Identify which cell holds the provided text, then report its (x, y) central coordinate. 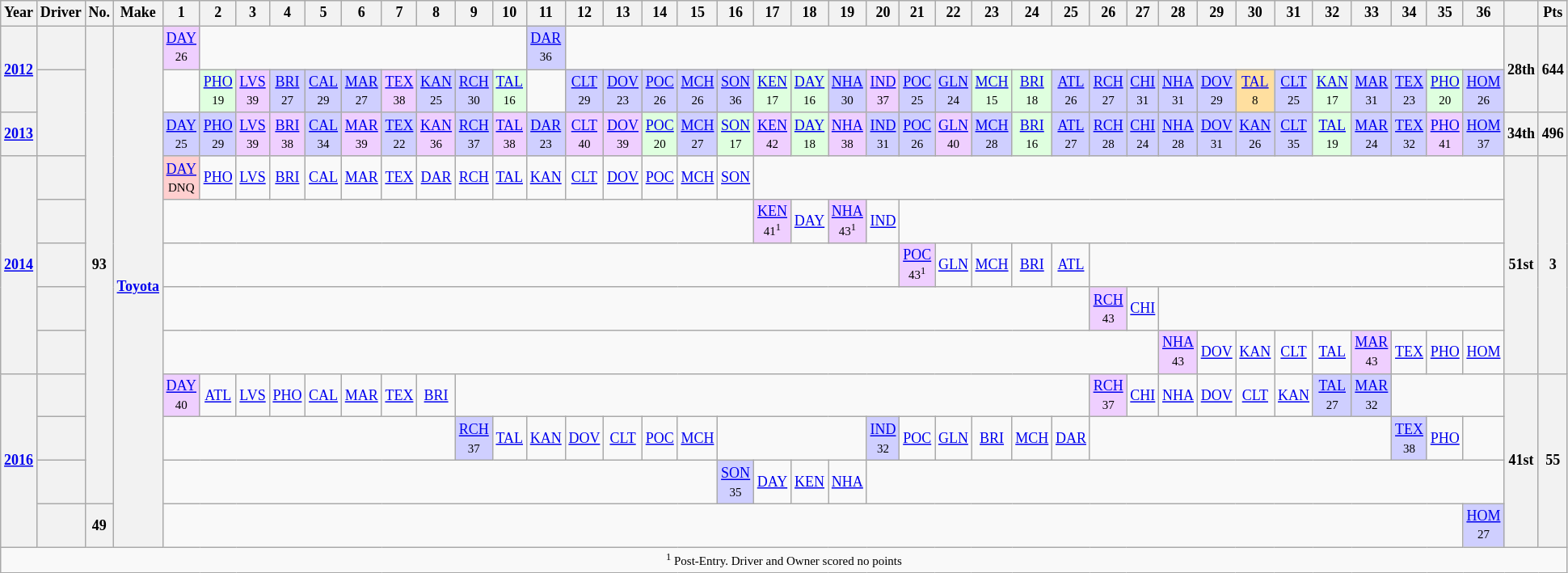
31 (1294, 13)
HOM26 (1484, 91)
IND37 (883, 91)
KAN17 (1332, 91)
93 (99, 265)
HOM27 (1484, 525)
29 (1216, 13)
19 (848, 13)
22 (954, 13)
2013 (19, 134)
KEN42 (772, 134)
ATL27 (1072, 134)
21 (917, 13)
DAR36 (546, 48)
TAL8 (1255, 91)
HOM37 (1484, 134)
PHO29 (218, 134)
28 (1178, 13)
RCH27 (1108, 91)
9 (474, 13)
BRI16 (1032, 134)
NHA31 (1178, 91)
TAL38 (509, 134)
POC20 (660, 134)
MAR31 (1372, 91)
DAY18 (809, 134)
KAN25 (436, 91)
4 (288, 13)
BRI38 (288, 134)
PHO19 (218, 91)
TEX22 (399, 134)
BRI18 (1032, 91)
No. (99, 13)
CLT29 (584, 91)
8 (436, 13)
32 (1332, 13)
1 (181, 13)
MAR24 (1372, 134)
IND (883, 221)
51st (1521, 265)
DAR23 (546, 134)
DOV39 (623, 134)
PHO41 (1445, 134)
10 (509, 13)
28th (1521, 70)
IND31 (883, 134)
NHA431 (848, 221)
POC431 (917, 265)
2016 (19, 461)
CLT40 (584, 134)
24 (1032, 13)
DOV29 (1216, 91)
MCH26 (698, 91)
CHI24 (1143, 134)
25 (1072, 13)
6 (361, 13)
15 (698, 13)
12 (584, 13)
Year (19, 13)
CAL29 (323, 91)
MCH27 (698, 134)
RCH30 (474, 91)
SON17 (736, 134)
SON36 (736, 91)
CHI31 (1143, 91)
DOV31 (1216, 134)
ATL26 (1072, 91)
CLT35 (1294, 134)
14 (660, 13)
PHO20 (1445, 91)
34th (1521, 134)
41st (1521, 461)
18 (809, 13)
RCH (474, 178)
RCH28 (1108, 134)
DAYDNQ (181, 178)
Driver (61, 13)
MAR43 (1372, 352)
MCH28 (992, 134)
DAY40 (181, 395)
DAY25 (181, 134)
NHA43 (1178, 352)
49 (99, 525)
35 (1445, 13)
IND32 (883, 439)
1 Post-Entry. Driver and Owner scored no points (784, 560)
HOM (1484, 352)
KEN17 (772, 91)
POC25 (917, 91)
17 (772, 13)
Pts (1553, 13)
NHA30 (848, 91)
7 (399, 13)
MCH15 (992, 91)
SON (736, 178)
36 (1484, 13)
11 (546, 13)
TEX32 (1410, 134)
Make (137, 13)
23 (992, 13)
NHA38 (848, 134)
496 (1553, 134)
CLT25 (1294, 91)
16 (736, 13)
33 (1372, 13)
5 (323, 13)
26 (1108, 13)
27 (1143, 13)
TAL27 (1332, 395)
KAN26 (1255, 134)
20 (883, 13)
RCH43 (1108, 309)
2014 (19, 265)
MAR39 (361, 134)
DOV23 (623, 91)
MAR27 (361, 91)
TAL16 (509, 91)
GLN24 (954, 91)
644 (1553, 70)
KEN (809, 482)
CAL34 (323, 134)
Toyota (137, 286)
KEN411 (772, 221)
2012 (19, 70)
DAY16 (809, 91)
30 (1255, 13)
34 (1410, 13)
TAL19 (1332, 134)
MAR32 (1372, 395)
DAY26 (181, 48)
NHA28 (1178, 134)
13 (623, 13)
KAN36 (436, 134)
BRI27 (288, 91)
GLN40 (954, 134)
55 (1553, 461)
SON35 (736, 482)
TEX23 (1410, 91)
2 (218, 13)
